Locate the cell with the specified text and output its (x, y) center coordinate. 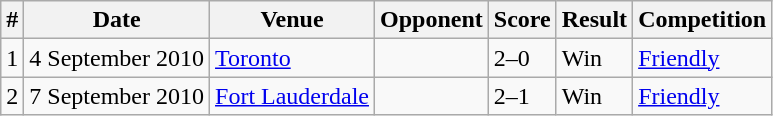
# (12, 20)
Score (522, 20)
2–0 (522, 58)
Result (594, 20)
2–1 (522, 96)
1 (12, 58)
2 (12, 96)
7 September 2010 (117, 96)
4 September 2010 (117, 58)
Venue (292, 20)
Competition (702, 20)
Toronto (292, 58)
Fort Lauderdale (292, 96)
Date (117, 20)
Opponent (432, 20)
